Identify which cell holds the provided text, then report its (X, Y) central coordinate. 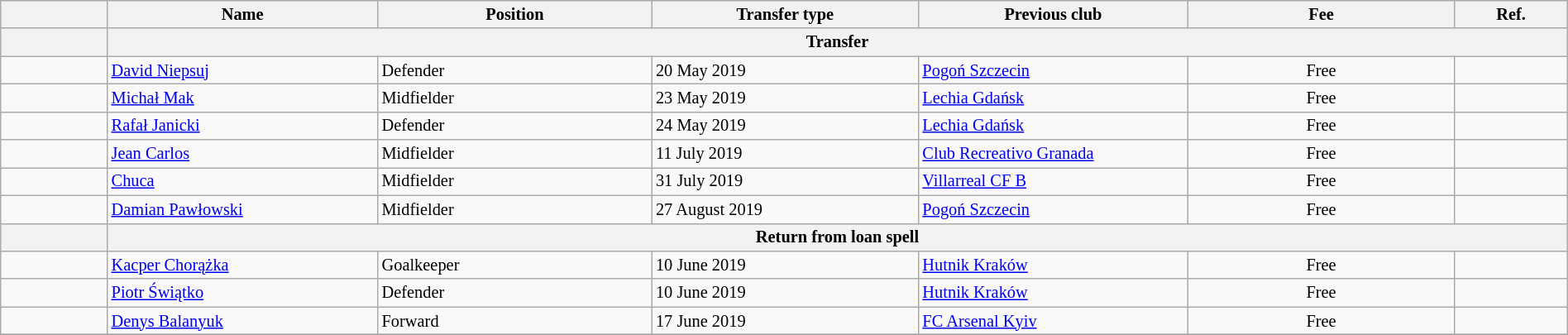
Piotr Świątko (243, 293)
Damian Pawłowski (243, 209)
Forward (514, 321)
Jean Carlos (243, 154)
Kacper Chorążka (243, 265)
FC Arsenal Kyiv (1054, 321)
David Niepsuj (243, 70)
Return from loan spell (838, 237)
24 May 2019 (785, 126)
Transfer type (785, 14)
Transfer (838, 42)
23 May 2019 (785, 98)
Chuca (243, 181)
Name (243, 14)
Ref. (1511, 14)
20 May 2019 (785, 70)
Michał Mak (243, 98)
Denys Balanyuk (243, 321)
Previous club (1054, 14)
Villarreal CF B (1054, 181)
11 July 2019 (785, 154)
Club Recreativo Granada (1054, 154)
Goalkeeper (514, 265)
Fee (1321, 14)
Rafał Janicki (243, 126)
Position (514, 14)
17 June 2019 (785, 321)
27 August 2019 (785, 209)
31 July 2019 (785, 181)
